Provide the (x, y) coordinate of the cell's center where the given text is located.  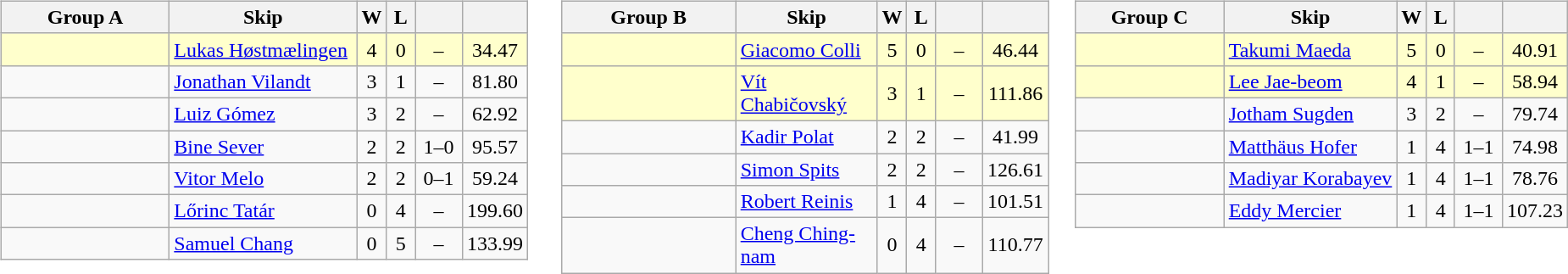
Robert Reinis (807, 202)
Group A (85, 17)
62.92 (495, 114)
126.61 (1015, 169)
Kadir Polat (807, 137)
110.77 (1015, 246)
Giacomo Colli (807, 49)
Lőrinc Tatár (263, 211)
Vít Chabičovský (807, 93)
199.60 (495, 211)
Madiyar Korabayev (1310, 179)
74.98 (1536, 147)
111.86 (1015, 93)
Takumi Maeda (1310, 49)
41.99 (1015, 137)
Luiz Gómez (263, 114)
Samuel Chang (263, 243)
40.91 (1536, 49)
Jonathan Vilandt (263, 81)
58.94 (1536, 81)
34.47 (495, 49)
1–0 (439, 147)
107.23 (1536, 211)
Group C (1149, 17)
Simon Spits (807, 169)
Cheng Ching-nam (807, 246)
Lee Jae-beom (1310, 81)
101.51 (1015, 202)
Group B (648, 17)
Jotham Sugden (1310, 114)
133.99 (495, 243)
79.74 (1536, 114)
Vitor Melo (263, 179)
95.57 (495, 147)
0–1 (439, 179)
59.24 (495, 179)
Eddy Mercier (1310, 211)
Bine Sever (263, 147)
46.44 (1015, 49)
Lukas Høstmælingen (263, 49)
78.76 (1536, 179)
Matthäus Hofer (1310, 147)
81.80 (495, 81)
